Extract the [X, Y] coordinate from the center of the cell holding the provided text.  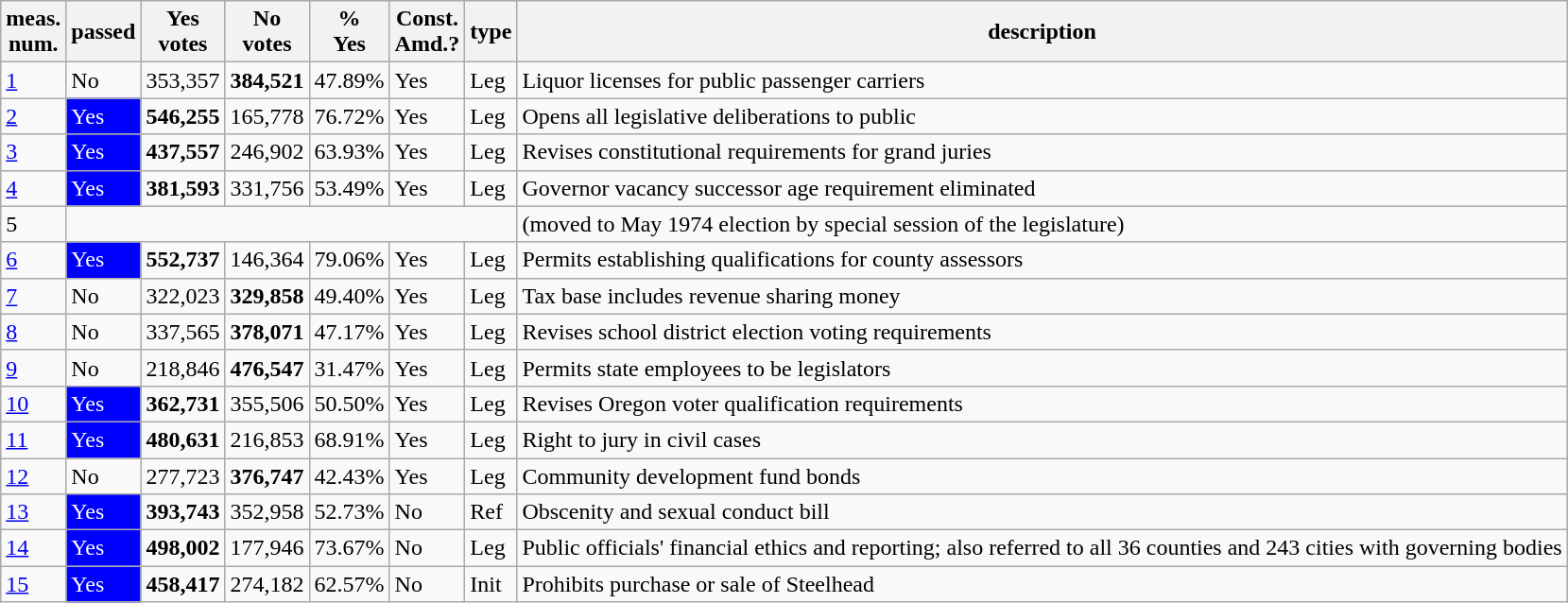
353,357 [183, 80]
165,778 [267, 116]
6 [34, 260]
52.73% [350, 512]
53.49% [350, 188]
47.89% [350, 80]
480,631 [183, 439]
177,946 [267, 548]
passed [104, 32]
%Yes [350, 32]
Revises school district election voting requirements [1042, 332]
355,506 [267, 404]
42.43% [350, 475]
329,858 [267, 296]
Revises Oregon voter qualification requirements [1042, 404]
Public officials' financial ethics and reporting; also referred to all 36 counties and 243 cities with governing bodies [1042, 548]
458,417 [183, 584]
47.17% [350, 332]
49.40% [350, 296]
5 [34, 224]
Tax base includes revenue sharing money [1042, 296]
9 [34, 368]
description [1042, 32]
546,255 [183, 116]
Prohibits purchase or sale of Steelhead [1042, 584]
Permits establishing qualifications for county assessors [1042, 260]
2 [34, 116]
(moved to May 1974 election by special session of the legislature) [1042, 224]
Yesvotes [183, 32]
352,958 [267, 512]
322,023 [183, 296]
76.72% [350, 116]
384,521 [267, 80]
type [491, 32]
274,182 [267, 584]
73.67% [350, 548]
216,853 [267, 439]
Governor vacancy successor age requirement eliminated [1042, 188]
393,743 [183, 512]
378,071 [267, 332]
Right to jury in civil cases [1042, 439]
12 [34, 475]
14 [34, 548]
Opens all legislative deliberations to public [1042, 116]
146,364 [267, 260]
Revises constitutional requirements for grand juries [1042, 152]
277,723 [183, 475]
476,547 [267, 368]
Init [491, 584]
79.06% [350, 260]
15 [34, 584]
552,737 [183, 260]
376,747 [267, 475]
Community development fund bonds [1042, 475]
3 [34, 152]
11 [34, 439]
498,002 [183, 548]
13 [34, 512]
Const.Amd.? [427, 32]
Novotes [267, 32]
Permits state employees to be legislators [1042, 368]
10 [34, 404]
337,565 [183, 332]
68.91% [350, 439]
1 [34, 80]
meas.num. [34, 32]
63.93% [350, 152]
246,902 [267, 152]
8 [34, 332]
Liquor licenses for public passenger carriers [1042, 80]
31.47% [350, 368]
437,557 [183, 152]
4 [34, 188]
362,731 [183, 404]
7 [34, 296]
331,756 [267, 188]
62.57% [350, 584]
Ref [491, 512]
218,846 [183, 368]
381,593 [183, 188]
50.50% [350, 404]
Obscenity and sexual conduct bill [1042, 512]
